Search for the cell housing the specified text and yield its (X, Y) center coordinate. 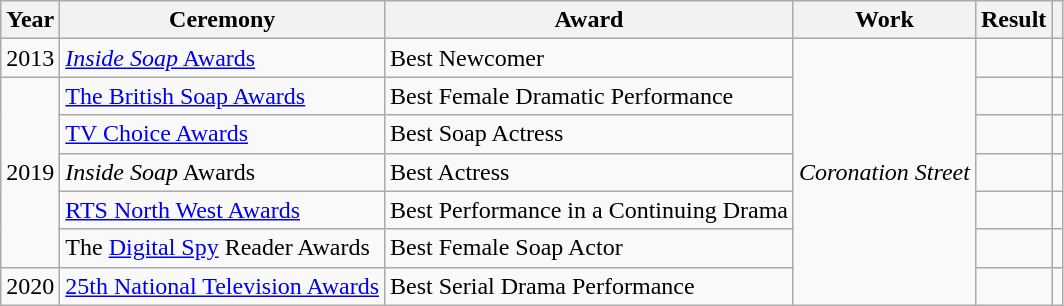
Year (30, 20)
Best Soap Actress (590, 134)
Work (884, 20)
The Digital Spy Reader Awards (222, 248)
TV Choice Awards (222, 134)
Best Actress (590, 172)
Best Performance in a Continuing Drama (590, 210)
2013 (30, 58)
Ceremony (222, 20)
Best Female Soap Actor (590, 248)
Best Serial Drama Performance (590, 286)
2020 (30, 286)
Best Newcomer (590, 58)
The British Soap Awards (222, 96)
Best Female Dramatic Performance (590, 96)
2019 (30, 172)
Result (1013, 20)
25th National Television Awards (222, 286)
Award (590, 20)
RTS North West Awards (222, 210)
Coronation Street (884, 172)
